Extract the (X, Y) coordinate from the center of the cell holding the provided text.  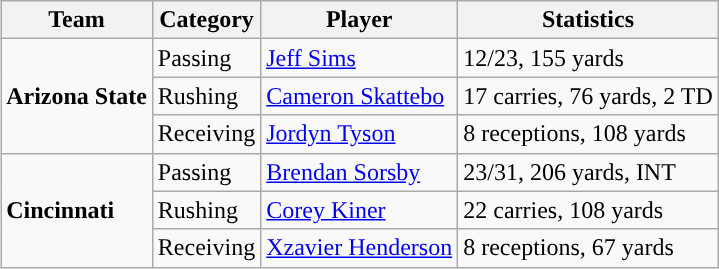
12/23, 155 yards (588, 58)
17 carries, 76 yards, 2 TD (588, 96)
Player (360, 20)
Arizona State (77, 96)
Statistics (588, 20)
8 receptions, 108 yards (588, 134)
Category (206, 20)
Xzavier Henderson (360, 248)
Corey Kiner (360, 210)
23/31, 206 yards, INT (588, 172)
Jeff Sims (360, 58)
Cameron Skattebo (360, 96)
Team (77, 20)
Cincinnati (77, 210)
Jordyn Tyson (360, 134)
Brendan Sorsby (360, 172)
22 carries, 108 yards (588, 210)
8 receptions, 67 yards (588, 248)
